Return the [X, Y] coordinate for the center point of the cell that contains the specified text.  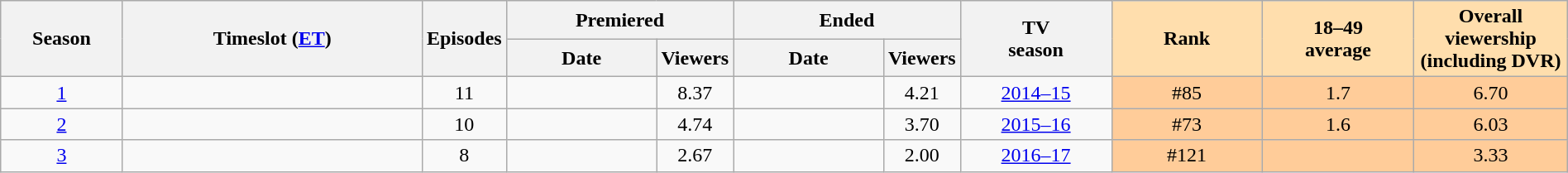
11 [464, 93]
Overall viewership (including DVR) [1491, 39]
TVseason [1035, 39]
1.6 [1338, 124]
6.70 [1491, 93]
Season [61, 39]
18–49average [1338, 39]
Premiered [619, 20]
2016–17 [1035, 156]
4.21 [921, 93]
3 [61, 156]
4.74 [695, 124]
6.03 [1491, 124]
Episodes [464, 39]
2.67 [695, 156]
Ended [847, 20]
3.33 [1491, 156]
1.7 [1338, 93]
Timeslot (ET) [272, 39]
8.37 [695, 93]
#73 [1187, 124]
2 [61, 124]
10 [464, 124]
2015–16 [1035, 124]
1 [61, 93]
8 [464, 156]
2014–15 [1035, 93]
2.00 [921, 156]
Rank [1187, 39]
3.70 [921, 124]
#85 [1187, 93]
#121 [1187, 156]
